For the text-containing cell, return its midpoint in [x, y] coordinate format. 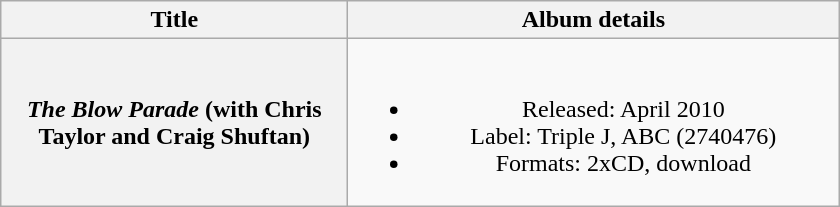
Album details [594, 20]
Released: April 2010Label: Triple J, ABC (2740476)Formats: 2xCD, download [594, 122]
Title [174, 20]
The Blow Parade (with Chris Taylor and Craig Shuftan) [174, 122]
